From the cell containing the given text, extract its center point as [x, y] coordinate. 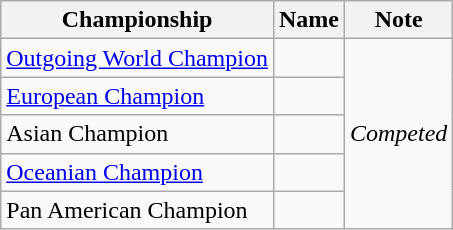
European Champion [138, 96]
Asian Champion [138, 134]
Name [308, 20]
Note [398, 20]
Pan American Champion [138, 210]
Competed [398, 134]
Championship [138, 20]
Oceanian Champion [138, 172]
Outgoing World Champion [138, 58]
